Extract the (X, Y) coordinate from the center of the cell holding the provided text.  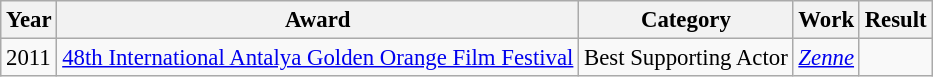
Best Supporting Actor (686, 58)
Zenne (826, 58)
Result (896, 20)
Work (826, 20)
Year (29, 20)
48th International Antalya Golden Orange Film Festival (318, 58)
Category (686, 20)
Award (318, 20)
2011 (29, 58)
